Detect which cell encompasses the target text, then output its [X, Y] center coordinate. 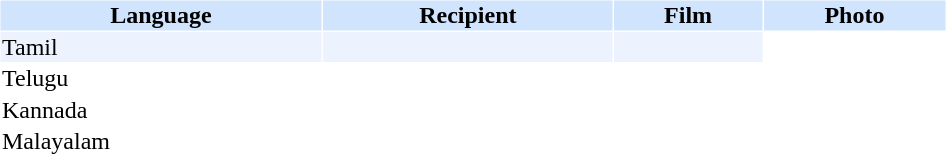
Recipient [468, 15]
Tamil [160, 47]
Language [160, 15]
Telugu [160, 79]
Film [688, 15]
Kannada [160, 110]
Photo [854, 15]
